Determine the [X, Y] coordinate at the center of the cell enclosing the given text.  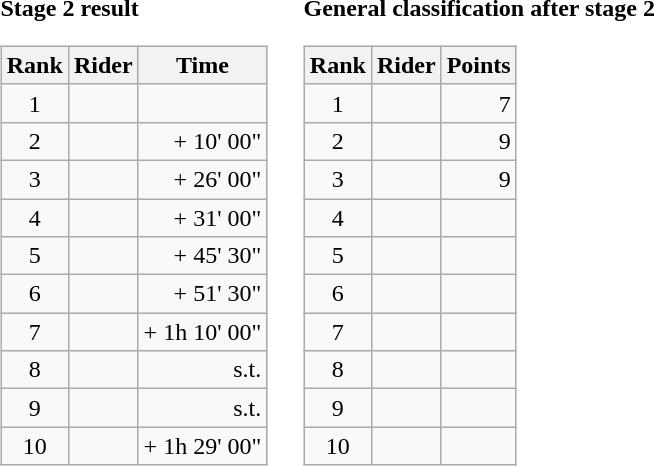
+ 1h 29' 00" [202, 446]
+ 26' 00" [202, 179]
+ 1h 10' 00" [202, 332]
+ 10' 00" [202, 141]
Time [202, 65]
+ 51' 30" [202, 294]
+ 31' 00" [202, 217]
Points [478, 65]
+ 45' 30" [202, 256]
